Determine the (x, y) coordinate at the center of the cell enclosing the given text.  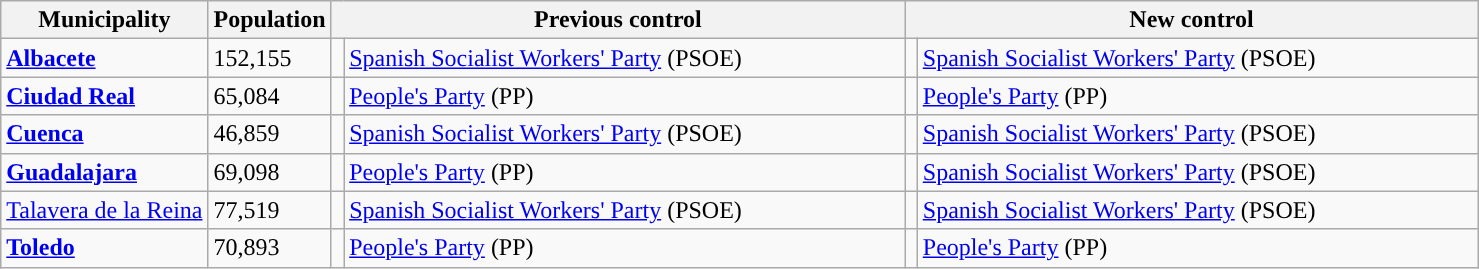
69,098 (270, 172)
Ciudad Real (104, 96)
Talavera de la Reina (104, 210)
Albacete (104, 58)
Municipality (104, 20)
Previous control (618, 20)
70,893 (270, 248)
New control (1192, 20)
77,519 (270, 210)
Cuenca (104, 134)
Toledo (104, 248)
46,859 (270, 134)
65,084 (270, 96)
152,155 (270, 58)
Population (270, 20)
Guadalajara (104, 172)
